For the text-containing cell, return its midpoint in (X, Y) coordinate format. 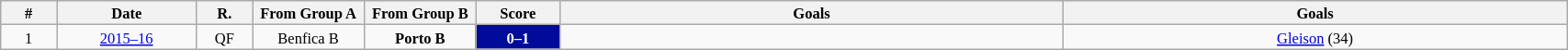
0–1 (518, 37)
From Group A (309, 13)
QF (224, 37)
Benfica B (309, 37)
# (29, 13)
Porto B (420, 37)
Score (518, 13)
1 (29, 37)
Date (127, 13)
From Group B (420, 13)
Gleison (34) (1315, 37)
R. (224, 13)
2015–16 (127, 37)
